Determine the [x, y] coordinate at the center of the cell enclosing the given text.  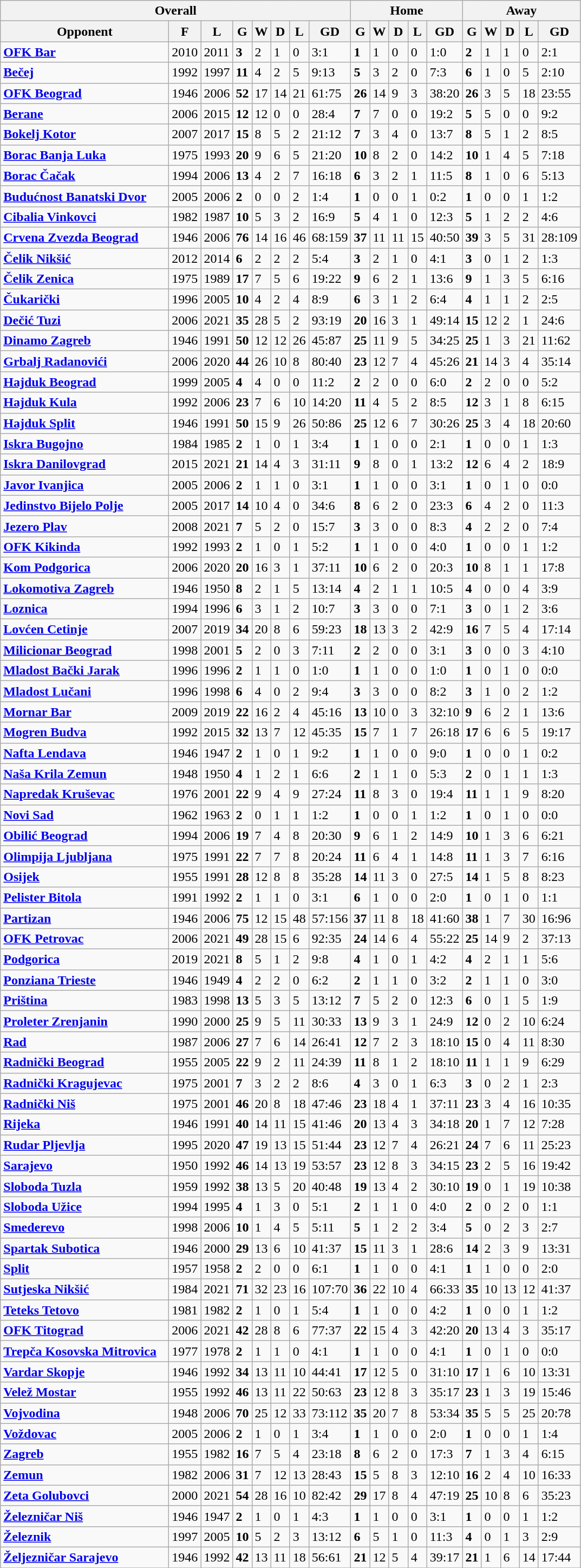
Priština [84, 1001]
20:78 [559, 1413]
8:6 [330, 1083]
20:3 [445, 567]
Podgorica [84, 960]
50:86 [330, 423]
21:12 [330, 134]
16:18 [330, 176]
23:18 [330, 1454]
1978 [217, 1351]
Borac Banja Luka [84, 155]
6:6 [330, 774]
Obilić Beograd [84, 835]
2008 [185, 526]
53:34 [445, 1413]
36 [361, 1290]
2014 [217, 258]
19:22 [330, 279]
27:24 [330, 794]
Hajduk Beograd [84, 382]
Jezero Plav [84, 526]
8:23 [559, 877]
28:43 [330, 1475]
19:2 [445, 114]
3:9 [559, 588]
30:10 [445, 1186]
24:39 [330, 1062]
Grbalj Radanovići [84, 361]
OFK Kikinda [84, 547]
Ponziana Trieste [84, 980]
Mladost Lučani [84, 691]
31:11 [330, 464]
45:35 [330, 733]
Crvena Zvezda Beograd [84, 237]
Mladost Bački Jarak [84, 671]
Sloboda Užice [84, 1207]
Hajduk Kula [84, 403]
Bokelj Kotor [84, 134]
OFK Beograd [84, 93]
11:5 [445, 176]
Voždovac [84, 1434]
15:46 [559, 1392]
2:10 [559, 73]
30:26 [445, 423]
2012 [185, 258]
14:20 [330, 403]
Zemun [84, 1475]
16:96 [559, 918]
45:87 [330, 341]
92:35 [330, 939]
40:48 [330, 1186]
28:6 [445, 1248]
39 [472, 237]
7:1 [445, 609]
Berane [84, 114]
54 [243, 1495]
19:4 [445, 794]
9:8 [330, 960]
1957 [185, 1269]
Iskra Danilovgrad [84, 464]
Naša Krila Zemun [84, 774]
27:5 [445, 877]
17:3 [445, 1454]
3:0 [559, 980]
Zeta Golubovci [84, 1495]
19:42 [559, 1165]
Borac Čačak [84, 176]
26:18 [445, 733]
28:109 [559, 237]
1985 [217, 444]
Sloboda Tuzla [84, 1186]
13:2 [445, 464]
Bečej [84, 73]
27 [243, 1042]
Rudar Pljevlja [84, 1145]
F [185, 31]
7:18 [559, 155]
10:38 [559, 1186]
1962 [185, 815]
17:14 [559, 630]
Osijek [84, 877]
23:55 [559, 93]
Spartak Subotica [84, 1248]
77:37 [330, 1331]
14:9 [445, 835]
1963 [217, 815]
26:21 [445, 1145]
2:5 [559, 300]
38:20 [445, 93]
6:21 [559, 835]
49:14 [445, 320]
Čelik Zenica [84, 279]
30:33 [330, 1021]
Kom Podgorica [84, 567]
7:3 [445, 73]
45:26 [445, 361]
56:61 [330, 1557]
Lokomotiva Zagreb [84, 588]
Lovćen Cetinje [84, 630]
Čukarički [84, 300]
80:40 [330, 361]
1990 [185, 1021]
Trepča Kosovska Mitrovica [84, 1351]
Velež Mostar [84, 1392]
Željezničar Sarajevo [84, 1557]
6:24 [559, 1021]
45:16 [330, 712]
1977 [185, 1351]
18:9 [559, 464]
Pelister Bitola [84, 897]
50:63 [330, 1392]
7:11 [330, 650]
Dečić Tuzi [84, 320]
Zagreb [84, 1454]
Novi Sad [84, 815]
8:9 [330, 300]
Mogren Budva [84, 733]
73:112 [330, 1413]
70 [243, 1413]
55:22 [445, 939]
OFK Titograd [84, 1331]
41:46 [330, 1124]
Opponent [84, 31]
Jedinstvo Bijelo Polje [84, 506]
2:9 [559, 1537]
6:1 [330, 1269]
Loznica [84, 609]
42:9 [445, 630]
1983 [185, 1001]
14:2 [445, 155]
24:9 [445, 1021]
34:25 [445, 341]
3:2 [445, 980]
Radnički Beograd [84, 1062]
Hajduk Split [84, 423]
30 [528, 918]
34:15 [445, 1165]
Nafta Lendava [84, 753]
6:0 [445, 382]
40 [243, 1124]
44 [243, 361]
19:17 [559, 733]
8:2 [445, 691]
26:41 [330, 1042]
Iskra Bugojno [84, 444]
OFK Bar [84, 52]
48 [299, 918]
11:62 [559, 341]
32:10 [445, 712]
51:44 [330, 1145]
35:23 [559, 1495]
66:33 [445, 1290]
Partizan [84, 918]
Cibalia Vinkovci [84, 217]
2009 [185, 712]
Split [84, 1269]
9:4 [330, 691]
59:23 [330, 630]
75 [243, 918]
1999 [185, 382]
7:4 [559, 526]
47 [243, 1145]
Budućnost Banatski Dvor [84, 196]
Napredak Kruševac [84, 794]
35:28 [330, 877]
33 [299, 1413]
76 [243, 237]
42:20 [445, 1331]
Rad [84, 1042]
Vojvodina [84, 1413]
Olimpija Ljubljana [84, 856]
24:6 [559, 320]
Milicionar Beograd [84, 650]
1:9 [559, 1001]
2010 [185, 52]
1981 [185, 1310]
10:7 [330, 609]
34:18 [445, 1124]
41:60 [445, 918]
4:6 [559, 217]
Vardar Skopje [84, 1372]
1949 [217, 980]
17:44 [559, 1557]
93:19 [330, 320]
Overall [175, 11]
5:1 [330, 1207]
Radnički Niš [84, 1104]
7:28 [559, 1124]
10:5 [445, 588]
16:33 [559, 1475]
Teteks Tetovo [84, 1310]
13:14 [330, 588]
9:13 [330, 73]
1959 [185, 1186]
10:35 [559, 1104]
1989 [217, 279]
Rijeka [84, 1124]
68:159 [330, 237]
20:30 [330, 835]
11:2 [330, 382]
Železničar Niš [84, 1516]
Proleter Zrenjanin [84, 1021]
20:24 [330, 856]
Čelik Nikšić [84, 258]
9:0 [445, 753]
Sarajevo [84, 1165]
23:3 [445, 506]
37:13 [559, 939]
49 [243, 939]
47:46 [330, 1104]
31:10 [445, 1372]
5:11 [330, 1227]
47:19 [445, 1495]
13:7 [445, 134]
52 [243, 93]
Radnički Kragujevac [84, 1083]
Dinamo Zagreb [84, 341]
71 [243, 1290]
6:29 [559, 1062]
8:3 [445, 526]
107:70 [330, 1290]
28:4 [330, 114]
2:3 [559, 1083]
35:14 [559, 361]
1976 [185, 794]
6:3 [445, 1083]
6:2 [330, 980]
3:6 [559, 609]
2011 [217, 52]
Smederevo [84, 1227]
Home [407, 11]
OFK Petrovac [84, 939]
34:6 [330, 506]
6:4 [445, 300]
5:6 [559, 960]
61:75 [330, 93]
16:9 [330, 217]
39:17 [445, 1557]
4:10 [559, 650]
Sutjeska Nikšić [84, 1290]
20:60 [559, 423]
2:7 [559, 1227]
17:8 [559, 567]
53:57 [330, 1165]
8:20 [559, 794]
5:13 [559, 176]
15:7 [330, 526]
5:3 [445, 774]
Mornar Bar [84, 712]
40:50 [445, 237]
Železnik [84, 1537]
12:10 [445, 1475]
21:20 [330, 155]
8:30 [559, 1042]
14:8 [445, 856]
Javor Ivanjica [84, 485]
25:23 [559, 1145]
Away [521, 11]
1958 [217, 1269]
44:41 [330, 1372]
82:42 [330, 1495]
4:3 [330, 1516]
57:156 [330, 918]
